Extract the [X, Y] coordinate from the center of the cell holding the provided text.  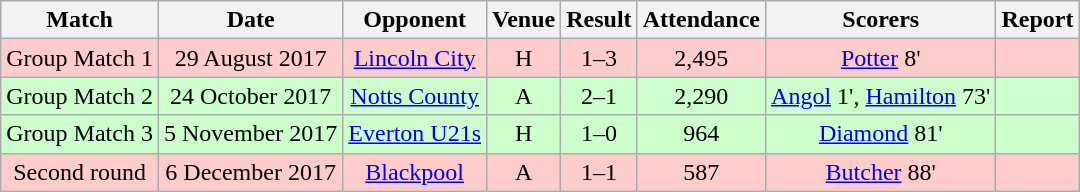
964 [701, 134]
Venue [524, 20]
Result [599, 20]
Date [250, 20]
29 August 2017 [250, 58]
Potter 8' [881, 58]
Blackpool [415, 172]
2,290 [701, 96]
2,495 [701, 58]
2–1 [599, 96]
Match [80, 20]
Group Match 2 [80, 96]
Attendance [701, 20]
Group Match 3 [80, 134]
Diamond 81' [881, 134]
Angol 1', Hamilton 73' [881, 96]
Notts County [415, 96]
5 November 2017 [250, 134]
24 October 2017 [250, 96]
Lincoln City [415, 58]
1–0 [599, 134]
Opponent [415, 20]
Second round [80, 172]
Report [1038, 20]
1–1 [599, 172]
587 [701, 172]
6 December 2017 [250, 172]
Group Match 1 [80, 58]
Everton U21s [415, 134]
1–3 [599, 58]
Butcher 88' [881, 172]
Scorers [881, 20]
